Identify which cell holds the provided text, then report its [x, y] central coordinate. 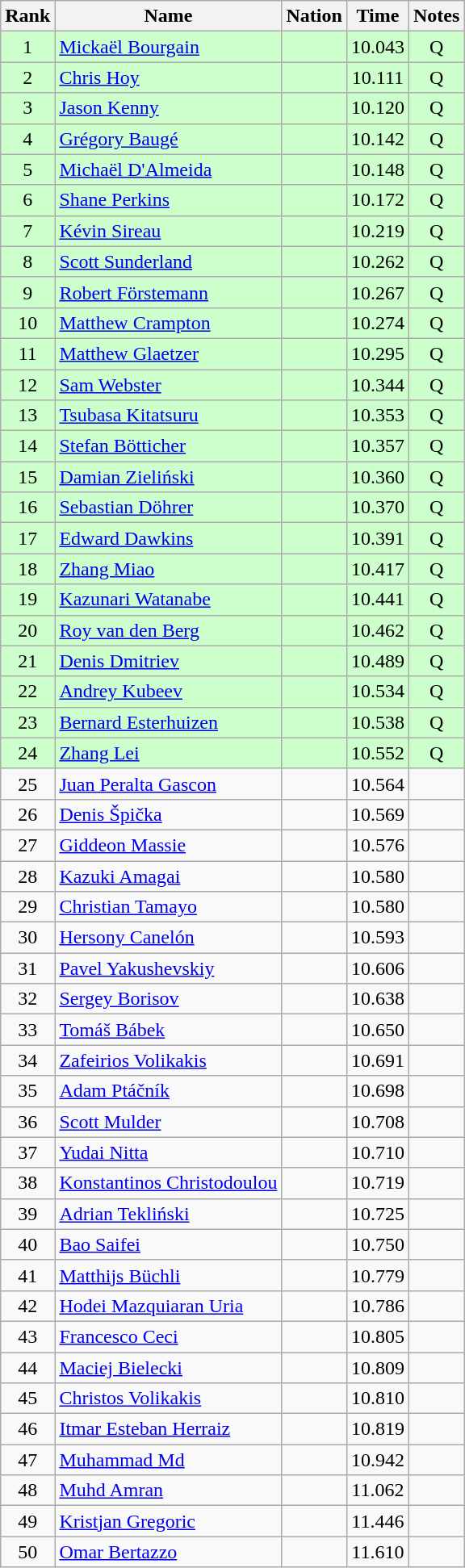
10.391 [378, 538]
10.576 [378, 845]
Zafeirios Volikakis [168, 1060]
Adam Ptáčník [168, 1091]
17 [27, 538]
Kévin Sireau [168, 231]
10.779 [378, 1275]
29 [27, 907]
10.262 [378, 261]
40 [27, 1244]
Konstantinos Christodoulou [168, 1183]
10.750 [378, 1244]
Andrey Kubeev [168, 692]
Sam Webster [168, 385]
10.043 [378, 47]
Scott Sunderland [168, 261]
22 [27, 692]
Hodei Mazquiaran Uria [168, 1306]
10.638 [378, 999]
Robert Förstemann [168, 292]
10.142 [378, 139]
Chris Hoy [168, 77]
Maciej Bielecki [168, 1368]
25 [27, 784]
16 [27, 508]
10.819 [378, 1429]
Denis Dmitriev [168, 661]
38 [27, 1183]
10.417 [378, 569]
10.295 [378, 353]
18 [27, 569]
10.564 [378, 784]
Matthijs Büchli [168, 1275]
Rank [27, 16]
Zhang Lei [168, 753]
19 [27, 600]
35 [27, 1091]
Hersony Canelón [168, 938]
37 [27, 1152]
Notes [436, 16]
10.344 [378, 385]
11.062 [378, 1491]
14 [27, 446]
Denis Špička [168, 814]
Time [378, 16]
47 [27, 1460]
10.809 [378, 1368]
Name [168, 16]
48 [27, 1491]
10.942 [378, 1460]
44 [27, 1368]
20 [27, 630]
Matthew Glaetzer [168, 353]
28 [27, 876]
26 [27, 814]
10.274 [378, 323]
11.610 [378, 1552]
10.441 [378, 600]
10.606 [378, 968]
33 [27, 1030]
Michaël D'Almeida [168, 169]
10.810 [378, 1399]
10.552 [378, 753]
Matthew Crampton [168, 323]
23 [27, 722]
36 [27, 1122]
Muhammad Md [168, 1460]
Tomáš Bábek [168, 1030]
Yudai Nitta [168, 1152]
Scott Mulder [168, 1122]
10.111 [378, 77]
Christian Tamayo [168, 907]
Mickaël Bourgain [168, 47]
Stefan Bötticher [168, 446]
41 [27, 1275]
7 [27, 231]
Damian Zieliński [168, 477]
Sebastian Döhrer [168, 508]
10.353 [378, 416]
24 [27, 753]
21 [27, 661]
10.698 [378, 1091]
10.725 [378, 1214]
Itmar Esteban Herraiz [168, 1429]
Juan Peralta Gascon [168, 784]
4 [27, 139]
10.710 [378, 1152]
10.719 [378, 1183]
43 [27, 1336]
10.534 [378, 692]
Bao Saifei [168, 1244]
10.538 [378, 722]
45 [27, 1399]
12 [27, 385]
34 [27, 1060]
Jason Kenny [168, 108]
Nation [314, 16]
Muhd Amran [168, 1491]
10.357 [378, 446]
10.120 [378, 108]
Shane Perkins [168, 200]
10.569 [378, 814]
42 [27, 1306]
10.593 [378, 938]
10.708 [378, 1122]
32 [27, 999]
49 [27, 1521]
Pavel Yakushevskiy [168, 968]
11.446 [378, 1521]
Giddeon Massie [168, 845]
Omar Bertazzo [168, 1552]
Kristjan Gregoric [168, 1521]
10.360 [378, 477]
11 [27, 353]
15 [27, 477]
27 [27, 845]
10.462 [378, 630]
Bernard Esterhuizen [168, 722]
10.805 [378, 1336]
6 [27, 200]
Sergey Borisov [168, 999]
3 [27, 108]
10.219 [378, 231]
39 [27, 1214]
50 [27, 1552]
9 [27, 292]
Adrian Tekliński [168, 1214]
10.267 [378, 292]
Edward Dawkins [168, 538]
13 [27, 416]
5 [27, 169]
Zhang Miao [168, 569]
8 [27, 261]
10.786 [378, 1306]
10.148 [378, 169]
10.650 [378, 1030]
Christos Volikakis [168, 1399]
Grégory Baugé [168, 139]
1 [27, 47]
10.691 [378, 1060]
Francesco Ceci [168, 1336]
10.489 [378, 661]
Kazunari Watanabe [168, 600]
10 [27, 323]
31 [27, 968]
2 [27, 77]
10.370 [378, 508]
Roy van den Berg [168, 630]
30 [27, 938]
46 [27, 1429]
10.172 [378, 200]
Kazuki Amagai [168, 876]
Tsubasa Kitatsuru [168, 416]
